Scan for the cell matching the given text and deliver its [X, Y] coordinate at center. 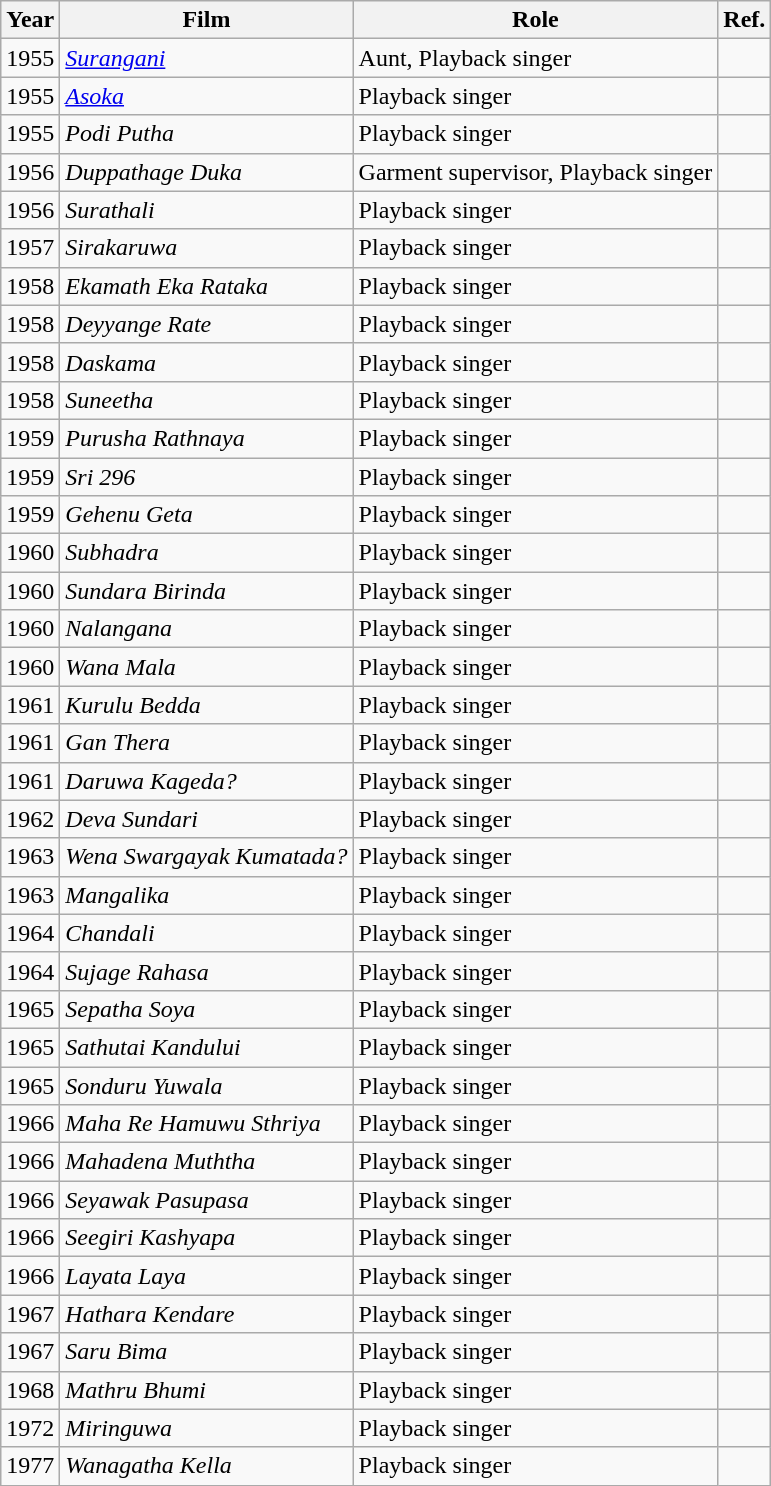
Sathutai Kandului [206, 1047]
Surangani [206, 58]
Suneetha [206, 400]
Hathara Kendare [206, 1314]
Mathru Bhumi [206, 1390]
1977 [30, 1466]
Gan Thera [206, 743]
Sonduru Yuwala [206, 1085]
Podi Putha [206, 134]
Seyawak Pasupasa [206, 1200]
Mangalika [206, 895]
Ref. [744, 20]
Wena Swargayak Kumatada? [206, 857]
Role [536, 20]
Wana Mala [206, 667]
Nalangana [206, 629]
Sri 296 [206, 477]
Deyyange Rate [206, 324]
1968 [30, 1390]
Aunt, Playback singer [536, 58]
Saru Bima [206, 1352]
Surathali [206, 210]
Mahadena Muththa [206, 1162]
1972 [30, 1428]
Chandali [206, 933]
Maha Re Hamuwu Sthriya [206, 1124]
1957 [30, 248]
Daruwa Kageda? [206, 781]
Gehenu Geta [206, 515]
Sundara Birinda [206, 591]
Kurulu Bedda [206, 705]
1962 [30, 819]
Year [30, 20]
Film [206, 20]
Sujage Rahasa [206, 971]
Deva Sundari [206, 819]
Layata Laya [206, 1276]
Garment supervisor, Playback singer [536, 172]
Purusha Rathnaya [206, 438]
Ekamath Eka Rataka [206, 286]
Miringuwa [206, 1428]
Seegiri Kashyapa [206, 1238]
Daskama [206, 362]
Sepatha Soya [206, 1009]
Duppathage Duka [206, 172]
Wanagatha Kella [206, 1466]
Sirakaruwa [206, 248]
Subhadra [206, 553]
Asoka [206, 96]
